Identify which cell holds the provided text, then report its (x, y) central coordinate. 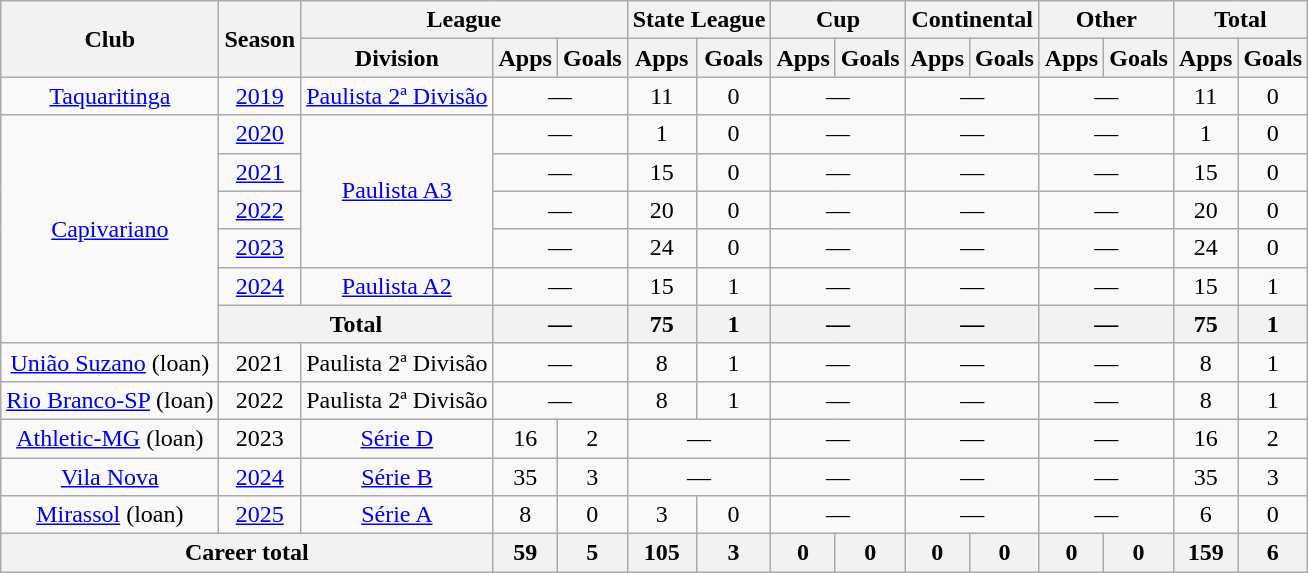
União Suzano (loan) (110, 362)
59 (525, 553)
2025 (260, 515)
Athletic-MG (loan) (110, 438)
5 (592, 553)
League (464, 20)
Série B (397, 477)
Paulista A3 (397, 191)
Continental (972, 20)
Rio Branco-SP (loan) (110, 400)
Mirassol (loan) (110, 515)
Série A (397, 515)
Paulista A2 (397, 286)
2019 (260, 96)
Cup (838, 20)
State League (699, 20)
Capivariano (110, 229)
Série D (397, 438)
2020 (260, 134)
159 (1205, 553)
Season (260, 39)
Vila Nova (110, 477)
Division (397, 58)
Taquaritinga (110, 96)
Club (110, 39)
Career total (247, 553)
105 (662, 553)
Other (1106, 20)
